Locate the cell with the specified text and output its (X, Y) center coordinate. 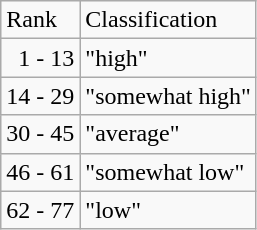
"somewhat high" (168, 96)
14 - 29 (40, 96)
1 - 13 (40, 58)
"high" (168, 58)
Rank (40, 20)
62 - 77 (40, 210)
30 - 45 (40, 134)
"somewhat low" (168, 172)
46 - 61 (40, 172)
Classification (168, 20)
"low" (168, 210)
"average" (168, 134)
